Search for the cell housing the specified text and yield its [X, Y] center coordinate. 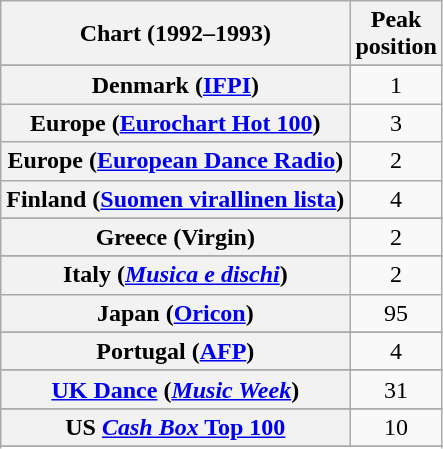
Italy (Musica e dischi) [176, 275]
Japan (Oricon) [176, 313]
31 [396, 389]
Chart (1992–1993) [176, 34]
1 [396, 85]
10 [396, 427]
Denmark (IFPI) [176, 85]
Portugal (AFP) [176, 351]
Europe (European Dance Radio) [176, 161]
US Cash Box Top 100 [176, 427]
Greece (Virgin) [176, 237]
Peakposition [396, 34]
Finland (Suomen virallinen lista) [176, 199]
3 [396, 123]
Europe (Eurochart Hot 100) [176, 123]
95 [396, 313]
UK Dance (Music Week) [176, 389]
